Return the (X, Y) coordinate for the center point of the cell that contains the specified text.  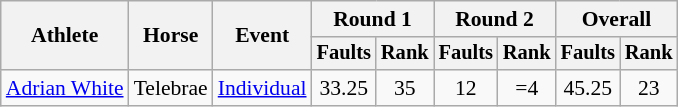
12 (466, 88)
Telebrae (171, 88)
23 (649, 88)
33.25 (344, 88)
Event (262, 36)
Overall (617, 19)
Round 2 (495, 19)
Individual (262, 88)
Horse (171, 36)
45.25 (588, 88)
=4 (527, 88)
Round 1 (373, 19)
35 (405, 88)
Adrian White (65, 88)
Athlete (65, 36)
